Determine the [X, Y] coordinate at the center of the cell enclosing the given text.  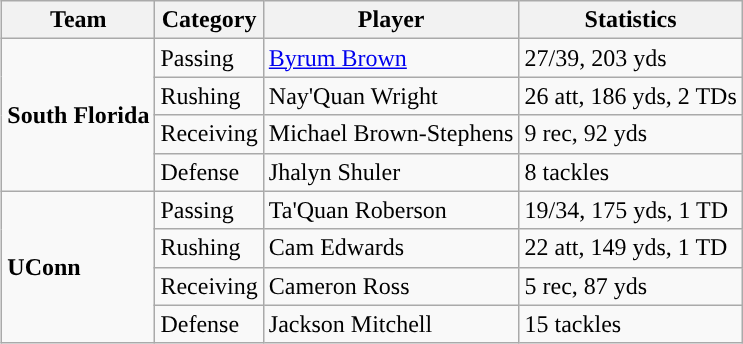
Category [209, 20]
8 tackles [630, 172]
South Florida [78, 115]
Player [391, 20]
Michael Brown-Stephens [391, 134]
5 rec, 87 yds [630, 286]
Team [78, 20]
15 tackles [630, 324]
Ta'Quan Roberson [391, 210]
Nay'Quan Wright [391, 96]
Byrum Brown [391, 58]
22 att, 149 yds, 1 TD [630, 248]
Cameron Ross [391, 286]
9 rec, 92 yds [630, 134]
27/39, 203 yds [630, 58]
Jackson Mitchell [391, 324]
26 att, 186 yds, 2 TDs [630, 96]
Jhalyn Shuler [391, 172]
UConn [78, 267]
19/34, 175 yds, 1 TD [630, 210]
Statistics [630, 20]
Cam Edwards [391, 248]
